Detect which cell encompasses the target text, then output its (x, y) center coordinate. 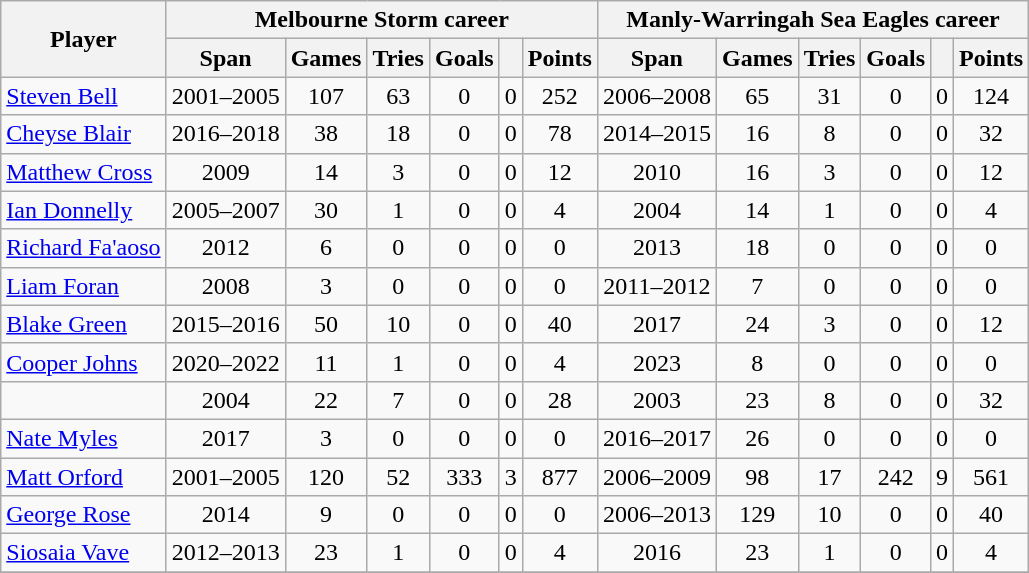
2006–2008 (656, 96)
877 (560, 477)
2010 (656, 172)
2005–2007 (226, 210)
Blake Green (84, 324)
Matthew Cross (84, 172)
Cooper Johns (84, 362)
2016–2017 (656, 438)
11 (326, 362)
28 (560, 400)
17 (830, 477)
38 (326, 134)
31 (830, 96)
2009 (226, 172)
2023 (656, 362)
107 (326, 96)
2020–2022 (226, 362)
30 (326, 210)
252 (560, 96)
26 (757, 438)
129 (757, 515)
2015–2016 (226, 324)
2016–2018 (226, 134)
52 (398, 477)
Siosaia Vave (84, 553)
2013 (656, 248)
Ian Donnelly (84, 210)
Matt Orford (84, 477)
Player (84, 39)
Steven Bell (84, 96)
2006–2013 (656, 515)
2003 (656, 400)
Liam Foran (84, 286)
2006–2009 (656, 477)
22 (326, 400)
Richard Fa'aoso (84, 248)
6 (326, 248)
124 (992, 96)
24 (757, 324)
561 (992, 477)
2012–2013 (226, 553)
65 (757, 96)
98 (757, 477)
2014–2015 (656, 134)
2014 (226, 515)
120 (326, 477)
2008 (226, 286)
333 (464, 477)
50 (326, 324)
Melbourne Storm career (382, 20)
242 (896, 477)
Manly-Warringah Sea Eagles career (812, 20)
63 (398, 96)
Nate Myles (84, 438)
Cheyse Blair (84, 134)
2016 (656, 553)
78 (560, 134)
George Rose (84, 515)
2011–2012 (656, 286)
2012 (226, 248)
